Extract the [X, Y] coordinate from the center of the cell holding the provided text.  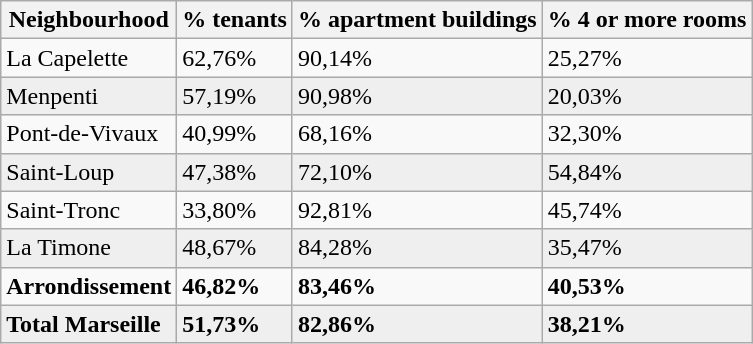
48,67% [235, 248]
La Timone [89, 248]
Saint-Loup [89, 172]
Pont-de-Vivaux [89, 134]
Neighbourhood [89, 20]
62,76% [235, 58]
Saint-Tronc [89, 210]
57,19% [235, 96]
40,99% [235, 134]
33,80% [235, 210]
20,03% [647, 96]
92,81% [417, 210]
32,30% [647, 134]
47,38% [235, 172]
% tenants [235, 20]
90,98% [417, 96]
40,53% [647, 286]
90,14% [417, 58]
Arrondissement [89, 286]
% 4 or more rooms [647, 20]
45,74% [647, 210]
La Capelette [89, 58]
51,73% [235, 324]
54,84% [647, 172]
68,16% [417, 134]
% apartment buildings [417, 20]
38,21% [647, 324]
46,82% [235, 286]
72,10% [417, 172]
83,46% [417, 286]
84,28% [417, 248]
82,86% [417, 324]
35,47% [647, 248]
25,27% [647, 58]
Total Marseille [89, 324]
Menpenti [89, 96]
